Find where the given text appears and provide that cell's center as (X, Y) coordinate. 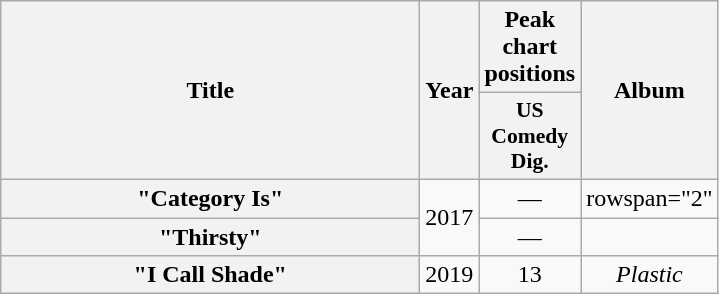
Year (450, 90)
Plastic (650, 275)
13 (530, 275)
Peak chart positions (530, 47)
"Thirsty" (210, 237)
US Comedy Dig. (530, 136)
"I Call Shade" (210, 275)
2017 (450, 217)
2019 (450, 275)
"Category Is" (210, 198)
rowspan="2" (650, 198)
Album (650, 90)
Title (210, 90)
